Provide the [X, Y] coordinate of the cell's center where the given text is located.  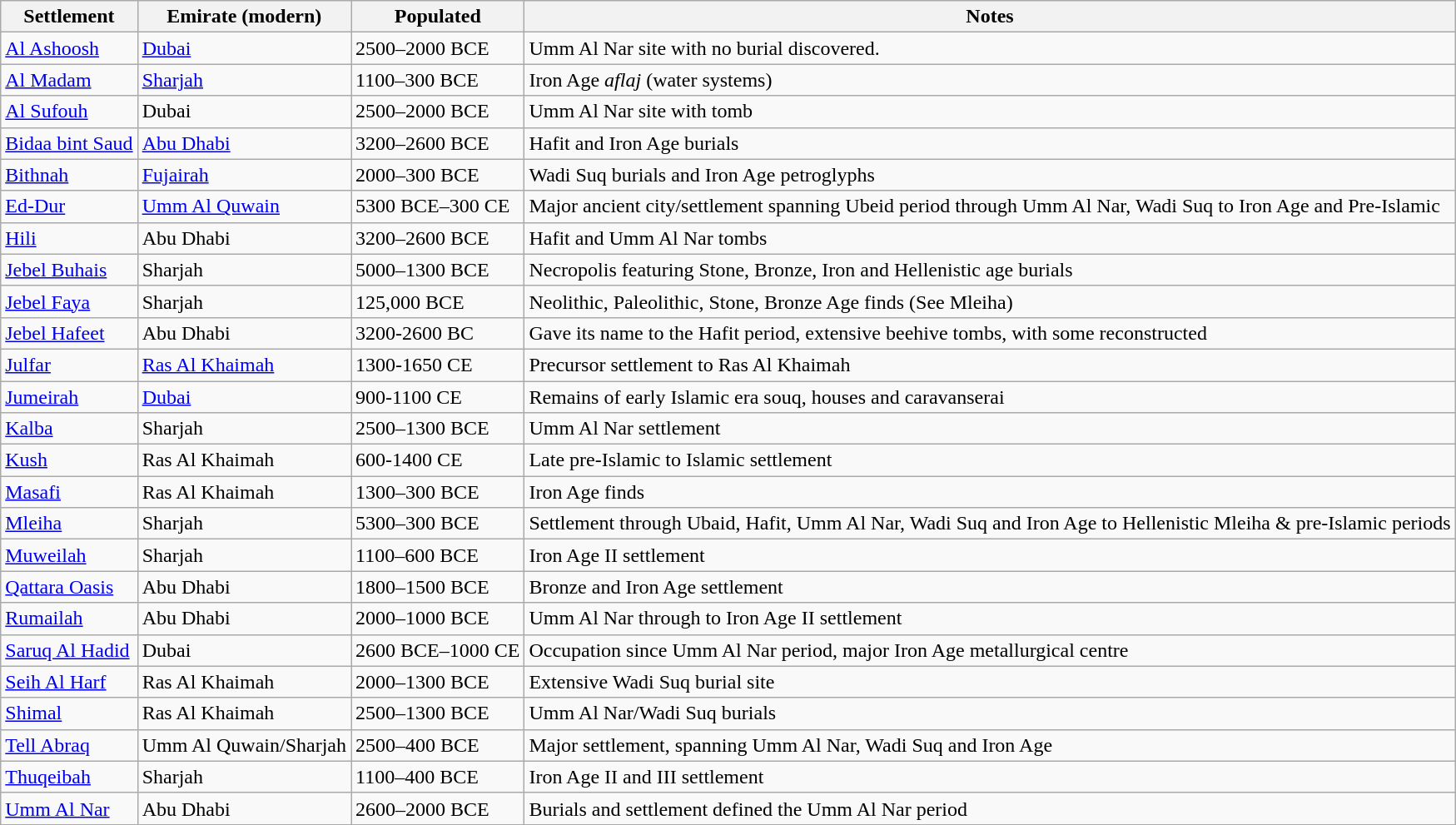
2500–400 BCE [438, 745]
Occupation since Umm Al Nar period, major Iron Age metallurgical centre [990, 650]
Populated [438, 17]
Late pre-Islamic to Islamic settlement [990, 460]
Shimal [69, 713]
Ed-Dur [69, 206]
Necropolis featuring Stone, Bronze, Iron and Hellenistic age burials [990, 270]
Neolithic, Paleolithic, Stone, Bronze Age finds (See Mleiha) [990, 301]
Qattara Oasis [69, 587]
Major settlement, spanning Umm Al Nar, Wadi Suq and Iron Age [990, 745]
Umm Al Nar site with no burial discovered. [990, 48]
2000–1000 BCE [438, 619]
Al Ashoosh [69, 48]
Wadi Suq burials and Iron Age petroglyphs [990, 175]
1100–600 BCE [438, 555]
Major ancient city/settlement spanning Ubeid period through Umm Al Nar, Wadi Suq to Iron Age and Pre-Islamic [990, 206]
Iron Age aflaj (water systems) [990, 80]
Settlement through Ubaid, Hafit, Umm Al Nar, Wadi Suq and Iron Age to Hellenistic Mleiha & pre-Islamic periods [990, 524]
1800–1500 BCE [438, 587]
Jebel Hafeet [69, 333]
Umm Al Quwain [244, 206]
Notes [990, 17]
Seih Al Harf [69, 682]
Al Madam [69, 80]
Umm Al Nar settlement [990, 429]
2600–2000 BCE [438, 808]
Jebel Faya [69, 301]
Umm Al Quwain/Sharjah [244, 745]
Iron Age II settlement [990, 555]
Kalba [69, 429]
Iron Age finds [990, 492]
600-1400 CE [438, 460]
Tell Abraq [69, 745]
Jumeirah [69, 397]
5000–1300 BCE [438, 270]
5300–300 BCE [438, 524]
900-1100 CE [438, 397]
Julfar [69, 365]
2000–300 BCE [438, 175]
Rumailah [69, 619]
Umm Al Nar [69, 808]
Masafi [69, 492]
Extensive Wadi Suq burial site [990, 682]
Bidaa bint Saud [69, 143]
2600 BCE–1000 CE [438, 650]
Burials and settlement defined the Umm Al Nar period [990, 808]
Al Sufouh [69, 112]
Kush [69, 460]
2000–1300 BCE [438, 682]
Bithnah [69, 175]
Precursor settlement to Ras Al Khaimah [990, 365]
Bronze and Iron Age settlement [990, 587]
1300–300 BCE [438, 492]
125,000 BCE [438, 301]
Iron Age II and III settlement [990, 777]
1300-1650 CE [438, 365]
1100–400 BCE [438, 777]
Settlement [69, 17]
Mleiha [69, 524]
5300 BCE–300 CE [438, 206]
1100–300 BCE [438, 80]
3200-2600 BC [438, 333]
Umm Al Nar through to Iron Age II settlement [990, 619]
Hafit and Umm Al Nar tombs [990, 238]
Fujairah [244, 175]
Hili [69, 238]
Thuqeibah [69, 777]
Gave its name to the Hafit period, extensive beehive tombs, with some reconstructed [990, 333]
Muweilah [69, 555]
Umm Al Nar/Wadi Suq burials [990, 713]
Saruq Al Hadid [69, 650]
Umm Al Nar site with tomb [990, 112]
Hafit and Iron Age burials [990, 143]
Jebel Buhais [69, 270]
Remains of early Islamic era souq, houses and caravanserai [990, 397]
Emirate (modern) [244, 17]
